Determine the [X, Y] coordinate at the center of the cell enclosing the given text.  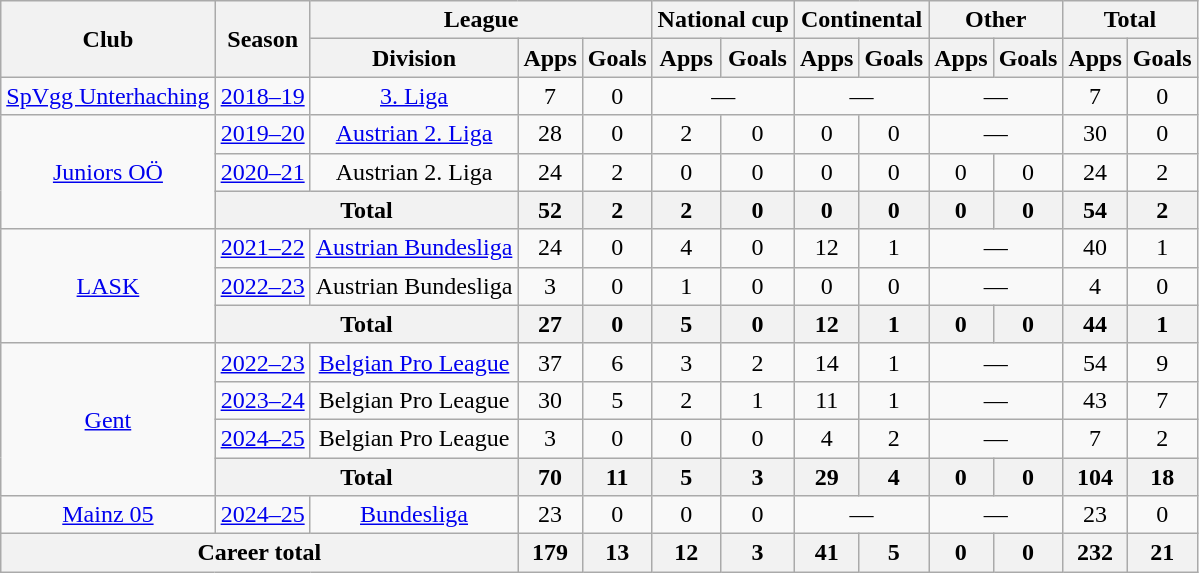
44 [1095, 324]
SpVgg Unterhaching [108, 96]
43 [1095, 400]
Division [414, 58]
179 [550, 553]
National cup [723, 20]
Continental [861, 20]
28 [550, 134]
14 [826, 362]
37 [550, 362]
21 [1162, 553]
Juniors OÖ [108, 172]
3. Liga [414, 96]
2021–22 [262, 248]
27 [550, 324]
6 [617, 362]
52 [550, 210]
Bundesliga [414, 515]
18 [1162, 477]
70 [550, 477]
Gent [108, 419]
Season [262, 39]
41 [826, 553]
Club [108, 39]
Career total [260, 553]
232 [1095, 553]
9 [1162, 362]
Other [996, 20]
29 [826, 477]
League [481, 20]
LASK [108, 286]
2020–21 [262, 172]
2018–19 [262, 96]
40 [1095, 248]
2023–24 [262, 400]
2019–20 [262, 134]
13 [617, 553]
104 [1095, 477]
Mainz 05 [108, 515]
